Identify which cell holds the provided text, then report its (X, Y) central coordinate. 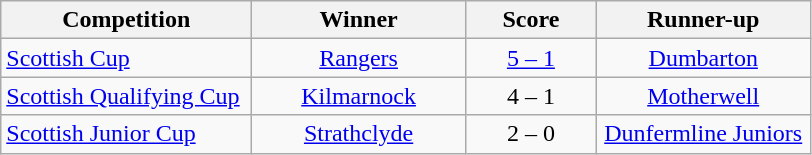
4 – 1 (530, 96)
Strathclyde (359, 134)
Dumbarton (703, 58)
2 – 0 (530, 134)
Winner (359, 20)
Scottish Cup (126, 58)
Kilmarnock (359, 96)
5 – 1 (530, 58)
Competition (126, 20)
Runner-up (703, 20)
Scottish Qualifying Cup (126, 96)
Score (530, 20)
Motherwell (703, 96)
Rangers (359, 58)
Dunfermline Juniors (703, 134)
Scottish Junior Cup (126, 134)
